Return the [x, y] coordinate for the center point of the cell that contains the specified text.  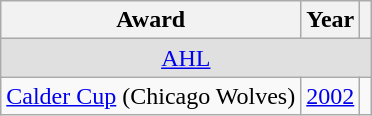
Year [330, 20]
Award [151, 20]
AHL [186, 58]
2002 [330, 96]
Calder Cup (Chicago Wolves) [151, 96]
